From the cell containing the given text, extract its center point as [X, Y] coordinate. 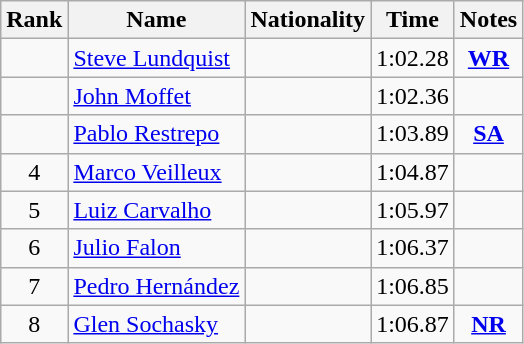
Pablo Restrepo [156, 134]
Name [156, 20]
Glen Sochasky [156, 324]
1:06.85 [413, 286]
1:04.87 [413, 172]
Time [413, 20]
Luiz Carvalho [156, 210]
Steve Lundquist [156, 58]
7 [34, 286]
Marco Veilleux [156, 172]
Rank [34, 20]
4 [34, 172]
1:06.37 [413, 248]
WR [488, 58]
John Moffet [156, 96]
5 [34, 210]
6 [34, 248]
NR [488, 324]
1:05.97 [413, 210]
Pedro Hernández [156, 286]
1:06.87 [413, 324]
SA [488, 134]
Notes [488, 20]
1:02.36 [413, 96]
8 [34, 324]
Nationality [308, 20]
1:02.28 [413, 58]
1:03.89 [413, 134]
Julio Falon [156, 248]
